Output the (X, Y) coordinate of the center of the cell containing the given text.  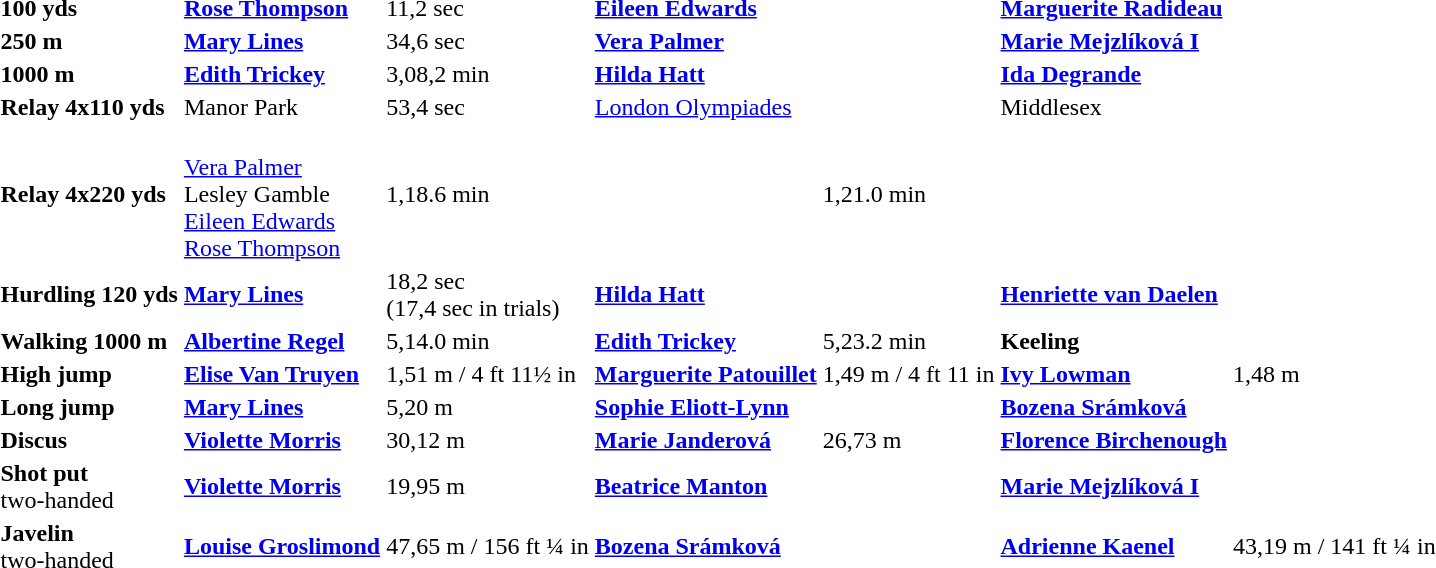
Beatrice Manton (706, 486)
1,49 m / 4 ft 11 in (908, 374)
Manor Park (282, 107)
1,18.6 min (488, 194)
Elise Van Truyen (282, 374)
5,14.0 min (488, 341)
Keeling (1114, 341)
18,2 sec (17,4 sec in trials) (488, 294)
Sophie Eliott-Lynn (706, 407)
London Olympiades (706, 107)
Marguerite Patouillet (706, 374)
Bozena Srámková (1114, 407)
Marie Janderová (706, 440)
Vera Palmer (706, 41)
53,4 sec (488, 107)
Ivy Lowman (1114, 374)
5,23.2 min (908, 341)
26,73 m (908, 440)
3,08,2 min (488, 74)
1,51 m / 4 ft 11½ in (488, 374)
Henriette van Daelen (1114, 294)
Vera Palmer Lesley Gamble Eileen Edwards Rose Thompson (282, 194)
Florence Birchenough (1114, 440)
19,95 m (488, 486)
30,12 m (488, 440)
Albertine Regel (282, 341)
34,6 sec (488, 41)
5,20 m (488, 407)
Middlesex (1114, 107)
Ida Degrande (1114, 74)
1,21.0 min (908, 194)
